Provide the (X, Y) coordinate of the cell's center where the given text is located.  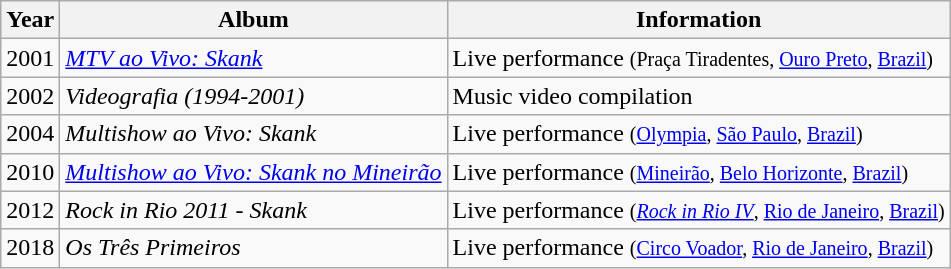
2002 (30, 96)
Music video compilation (698, 96)
Os Três Primeiros (254, 248)
2001 (30, 58)
Year (30, 20)
Information (698, 20)
2018 (30, 248)
Live performance (Mineirão, Belo Horizonte, Brazil) (698, 172)
Album (254, 20)
Multishow ao Vivo: Skank no Mineirão (254, 172)
Rock in Rio 2011 - Skank (254, 210)
Multishow ao Vivo: Skank (254, 134)
Live performance (Praça Tiradentes, Ouro Preto, Brazil) (698, 58)
2012 (30, 210)
Videografia (1994-2001) (254, 96)
Live performance (Rock in Rio IV, Rio de Janeiro, Brazil) (698, 210)
Live performance (Circo Voador, Rio de Janeiro, Brazil) (698, 248)
2004 (30, 134)
Live performance (Olympia, São Paulo, Brazil) (698, 134)
2010 (30, 172)
MTV ao Vivo: Skank (254, 58)
